From the cell containing the given text, extract its center point as (X, Y) coordinate. 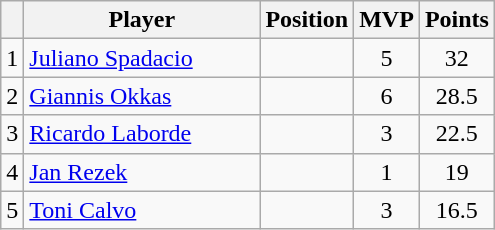
Toni Calvo (142, 210)
Player (142, 20)
22.5 (456, 134)
Points (456, 20)
19 (456, 172)
2 (12, 96)
Ricardo Laborde (142, 134)
28.5 (456, 96)
32 (456, 58)
4 (12, 172)
MVP (387, 20)
Jan Rezek (142, 172)
Juliano Spadacio (142, 58)
6 (387, 96)
Giannis Okkas (142, 96)
16.5 (456, 210)
Position (307, 20)
